Pinpoint the cell where the given text exists, returning its [X, Y] midpoint coordinate. 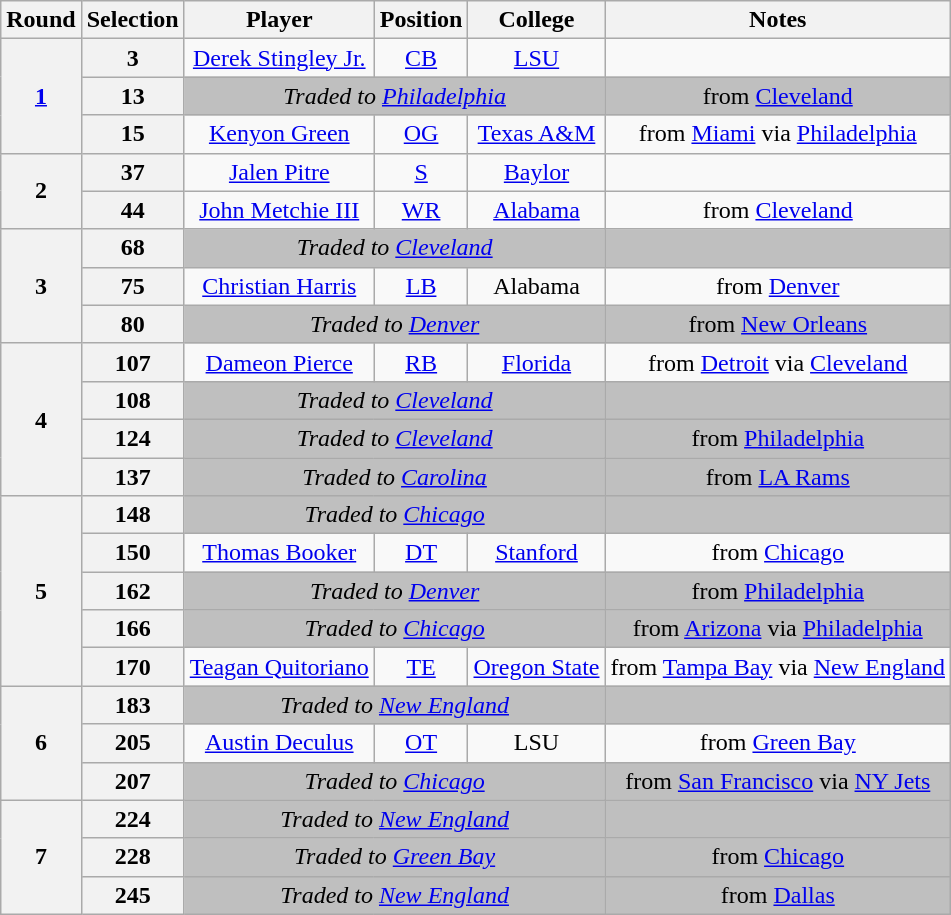
OG [421, 134]
from LA Rams [778, 477]
13 [132, 96]
Selection [132, 20]
Traded to Philadelphia [394, 96]
68 [132, 248]
from Green Bay [778, 743]
Player [279, 20]
7 [41, 857]
150 [132, 553]
6 [41, 743]
Texas A&M [536, 134]
Florida [536, 362]
2 [41, 191]
1 [41, 96]
from San Francisco via NY Jets [778, 781]
107 [132, 362]
183 [132, 705]
5 [41, 591]
170 [132, 667]
Teagan Quitoriano [279, 667]
OT [421, 743]
148 [132, 515]
LB [421, 286]
Christian Harris [279, 286]
Derek Stingley Jr. [279, 58]
TE [421, 667]
Thomas Booker [279, 553]
124 [132, 438]
Position [421, 20]
from Tampa Bay via New England [778, 667]
Austin Deculus [279, 743]
from New Orleans [778, 324]
Notes [778, 20]
John Metchie III [279, 210]
from Detroit via Cleveland [778, 362]
80 [132, 324]
S [421, 172]
Stanford [536, 553]
4 [41, 419]
DT [421, 553]
from Dallas [778, 895]
166 [132, 629]
37 [132, 172]
15 [132, 134]
205 [132, 743]
228 [132, 857]
Oregon State [536, 667]
Kenyon Green [279, 134]
108 [132, 400]
WR [421, 210]
Traded to Carolina [394, 477]
Dameon Pierce [279, 362]
162 [132, 591]
RB [421, 362]
College [536, 20]
207 [132, 781]
224 [132, 819]
245 [132, 895]
Round [41, 20]
75 [132, 286]
from Denver [778, 286]
Traded to Green Bay [394, 857]
137 [132, 477]
from Arizona via Philadelphia [778, 629]
Jalen Pitre [279, 172]
44 [132, 210]
CB [421, 58]
from Miami via Philadelphia [778, 134]
Baylor [536, 172]
